From the cell containing the given text, extract its center point as [X, Y] coordinate. 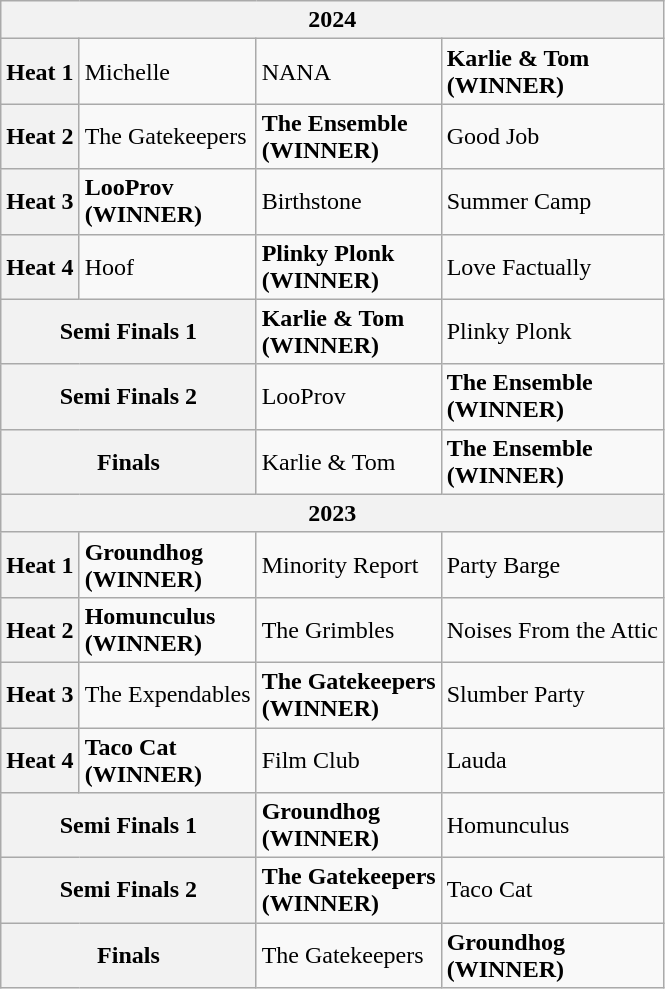
Taco Cat(WINNER) [168, 760]
LooProv [348, 396]
Michelle [168, 72]
NANA [348, 72]
The Expendables [168, 694]
Film Club [348, 760]
Love Factually [552, 266]
Homunculus(WINNER) [168, 630]
Hoof [168, 266]
LooProv(WINNER) [168, 202]
Plinky Plonk [552, 332]
Slumber Party [552, 694]
Karlie & Tom [348, 462]
Birthstone [348, 202]
Summer Camp [552, 202]
Plinky Plonk(WINNER) [348, 266]
Taco Cat [552, 890]
Lauda [552, 760]
2023 [332, 513]
Party Barge [552, 564]
Noises From the Attic [552, 630]
Minority Report [348, 564]
Good Job [552, 136]
2024 [332, 20]
The Grimbles [348, 630]
Homunculus [552, 826]
